From the cell containing the given text, extract its center point as [X, Y] coordinate. 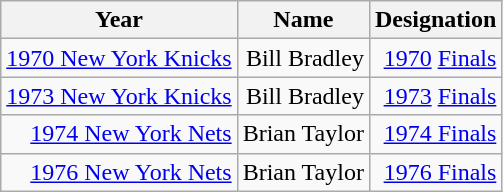
1970 Finals [435, 58]
1976 New York Nets [119, 172]
Year [119, 20]
1970 New York Knicks [119, 58]
1973 New York Knicks [119, 96]
1973 Finals [435, 96]
Designation [435, 20]
Name [303, 20]
1974 Finals [435, 134]
1974 New York Nets [119, 134]
1976 Finals [435, 172]
